Scan for the cell matching the given text and deliver its (x, y) coordinate at center. 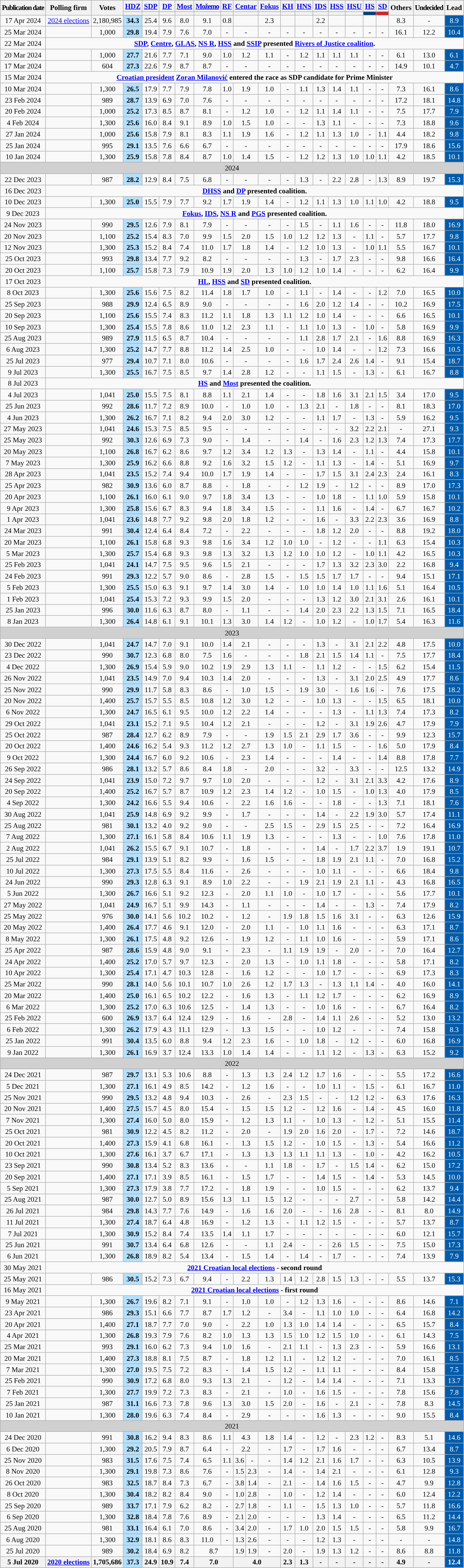
2021 Croatian local elections - first round (255, 1290)
HNS (304, 6)
30.2 (133, 1551)
25 Mar 2021 (23, 1347)
20 Sep 2022 (23, 791)
982 (107, 486)
18.6 (429, 145)
20 Sep 2023 (23, 316)
10.8 (207, 701)
6 Jun 2021 (23, 1256)
28.0 (133, 1415)
5 Sep 2021 (23, 1188)
23 Apr 2021 (23, 1313)
28 Apr 2023 (23, 474)
17 Mar 2024 (23, 66)
20 Nov 2023 (23, 236)
11 Jul 2021 (23, 1222)
HL, HSS and SD presented coalition. (255, 281)
25 Oct 2022 (23, 735)
25 Sep 2020 (23, 1506)
18.3 (429, 406)
18.9 (151, 1256)
HSU (354, 6)
10 Apr 2022 (23, 973)
2020 elections (68, 1562)
28.2 (133, 179)
5 Jul 2020 (23, 1562)
600 (107, 1018)
19.1 (429, 848)
976 (107, 916)
27.5 (133, 1109)
5 Dec 2021 (23, 1086)
4.1 (167, 1143)
25 Jul 2022 (23, 860)
19.4 (151, 32)
22 Mar 2024 (23, 44)
22.6 (151, 66)
26 Jul 2021 (23, 1211)
30.5 (133, 1279)
25 Aug 2022 (23, 825)
7 Mar 2021 (23, 1369)
20 Apr 2021 (23, 1324)
16 Dec 2023 (23, 191)
7 Nov 2021 (23, 1120)
25 Jul 2020 (23, 1551)
24.2 (133, 803)
24 Apr 2022 (23, 962)
20 Mar 2021 (23, 1358)
34.3 (133, 21)
DP (167, 6)
25.3 (133, 247)
25 Nov 2022 (23, 690)
25 Aug 2021 (23, 1199)
1,705,686 (107, 1562)
2022 (232, 1063)
27 May 2022 (23, 905)
SD (383, 6)
988 (107, 304)
2021 Croatian local elections - second round (255, 1267)
4.6 (167, 927)
33.7 (133, 1506)
24.1 (133, 565)
21.6 (151, 55)
19.2 (429, 531)
24 Dec 2021 (23, 1075)
20.5 (151, 1449)
Most (185, 6)
29.2 (133, 1449)
20 Sep 2021 (23, 1177)
26.5 (133, 89)
DHSS and DP presented coalition. (255, 191)
1 Apr 2023 (23, 519)
25 Feb 2023 (23, 565)
2021 (232, 1426)
25 May 2021 (23, 1279)
Votes (107, 8)
Fokus (270, 6)
24 Mar 2023 (23, 531)
30.1 (133, 825)
24 Nov 2023 (23, 225)
20 May 2023 (23, 451)
26 Sep 2022 (23, 769)
10 Oct 2021 (23, 1154)
9 Apr 2023 (23, 508)
6 Nov 2022 (23, 712)
8 Jan 2023 (23, 621)
HS and Most presented the coalition. (255, 383)
27.6 (133, 1154)
23 Sep 2021 (23, 1165)
27 Jan 2024 (23, 134)
25 Feb 2022 (23, 1018)
Centar (246, 6)
20 Oct 2023 (23, 270)
23 Dec 2022 (23, 655)
10 Dec 2023 (23, 202)
24 Jun 2022 (23, 882)
10 Mar 2024 (23, 89)
20 Oct 2022 (23, 746)
10 Jul 2022 (23, 871)
27.9 (133, 338)
20 Nov 2021 (23, 1109)
0.8 (227, 21)
5 Mar 2023 (23, 553)
32.5 (133, 1483)
RF (227, 6)
26 Nov 2022 (23, 678)
Croatian president Zoran Milanović entered the race as SDP candidate for Prime Minister (255, 77)
10 Jan 2024 (23, 157)
22 Dec 2023 (23, 179)
25 Jan 2022 (23, 1041)
7 Feb 2021 (23, 1392)
Polling firm (68, 8)
12.0 (207, 927)
25 May 2023 (23, 440)
25 Aug 2020 (23, 1528)
HSS (337, 6)
4 Apr 2021 (23, 1336)
25 Mar 2022 (23, 984)
10 Sep 2023 (23, 327)
19.7 (429, 179)
6 Mar 2022 (23, 1007)
24.4 (133, 758)
Publication date (23, 8)
Lead (454, 8)
33.1 (133, 1528)
996 (107, 610)
6 Sep 2020 (23, 1517)
31.1 (133, 1404)
25 Mar 2024 (23, 32)
25 Jan 2024 (23, 145)
7 May 2023 (23, 463)
17 Oct 2023 (23, 281)
25 Apr 2023 (23, 486)
6 Dec 2020 (23, 1449)
19.9 (151, 1392)
37.3 (133, 1562)
25 May 2022 (23, 916)
5 Feb 2023 (23, 588)
2 Aug 2022 (23, 848)
6 Aug 2023 (23, 349)
995 (107, 145)
25 Jun 2023 (23, 406)
12 Nov 2023 (23, 247)
30.3 (133, 440)
9 Jan 2022 (23, 1052)
29.4 (133, 361)
KH (288, 6)
1 Feb 2023 (23, 599)
20 Mar 2023 (23, 542)
18.5 (429, 157)
4 Feb 2024 (23, 123)
9 May 2021 (23, 1302)
6 Aug 2020 (23, 1539)
30 May 2021 (23, 1267)
20 May 2022 (23, 927)
3.9 (167, 1177)
25 Sep 2023 (23, 304)
977 (107, 361)
7 Aug 2022 (23, 837)
Undecided (429, 8)
25 Nov 2021 (23, 1097)
7 Jul 2021 (23, 1234)
25 Oct 2021 (23, 1132)
25 Apr 2022 (23, 950)
30 Dec 2022 (23, 644)
4 Dec 2022 (23, 667)
8 May 2022 (23, 939)
9 Dec 2023 (23, 214)
6 Feb 2022 (23, 1030)
IDS (321, 6)
SDP (151, 6)
20 Mar 2024 (23, 55)
23 Feb 2024 (23, 100)
2024 elections (68, 21)
28.4 (133, 735)
16 May 2021 (23, 1290)
4 Sep 2022 (23, 803)
9 Jul 2023 (23, 372)
30 Aug 2022 (23, 814)
Možemo (207, 6)
27 May 2023 (23, 429)
HDZ (133, 6)
604 (107, 66)
28.7 (133, 100)
25 Jul 2023 (23, 361)
23.1 (133, 723)
20 Mar 2022 (23, 995)
2023 (232, 633)
32.8 (133, 1517)
26 Oct 2020 (23, 1483)
8 Oct 2023 (23, 293)
25 Oct 2023 (23, 259)
19.8 (151, 1471)
20 Feb 2024 (23, 111)
25 Jun 2021 (23, 1245)
9 Oct 2022 (23, 758)
25 Feb 2021 (23, 1381)
20 Oct 2021 (23, 1143)
19.3 (151, 1336)
2,180,985 (107, 21)
17 Apr 2024 (23, 21)
23.6 (133, 519)
25 Jan 2021 (23, 1404)
24 Sep 2022 (23, 780)
20 Apr 2023 (23, 497)
29 Oct 2022 (23, 723)
25.8 (133, 508)
19.5 (151, 1369)
17.4 (429, 814)
15 Mar 2024 (23, 77)
2024 (232, 168)
25 Aug 2023 (23, 338)
27.0 (133, 1369)
SDP, Centre, GLAS, NS R, HSS and SSIP presented Rivers of Justice coalition. (255, 44)
Fokus, IDS, NS R and PGS presented coalition. (255, 214)
32.9 (133, 1539)
20 Nov 2022 (23, 701)
HS (370, 6)
4 Jun 2023 (23, 417)
23.9 (133, 780)
25 Jan 2023 (23, 610)
31.5 (133, 1460)
29.7 (133, 1075)
24 Dec 2020 (23, 1437)
24 Feb 2023 (23, 576)
14.0 (151, 984)
8 Oct 2020 (23, 1494)
8 Jul 2023 (23, 383)
25 Nov 2020 (23, 1460)
5 Jun 2022 (23, 893)
Others (401, 8)
12.1 (429, 1234)
4 Jul 2023 (23, 395)
10 Jan 2021 (23, 1415)
8 Nov 2020 (23, 1471)
